Capture the cell that displays the provided text and extract its (X, Y) central coordinate. 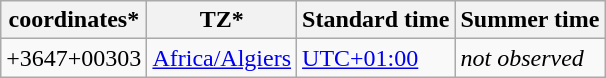
UTC+01:00 (376, 58)
Summer time (530, 20)
Standard time (376, 20)
+3647+00303 (74, 58)
not observed (530, 58)
coordinates* (74, 20)
Africa/Algiers (222, 58)
TZ* (222, 20)
